Pinpoint the cell where the given text exists, returning its [X, Y] midpoint coordinate. 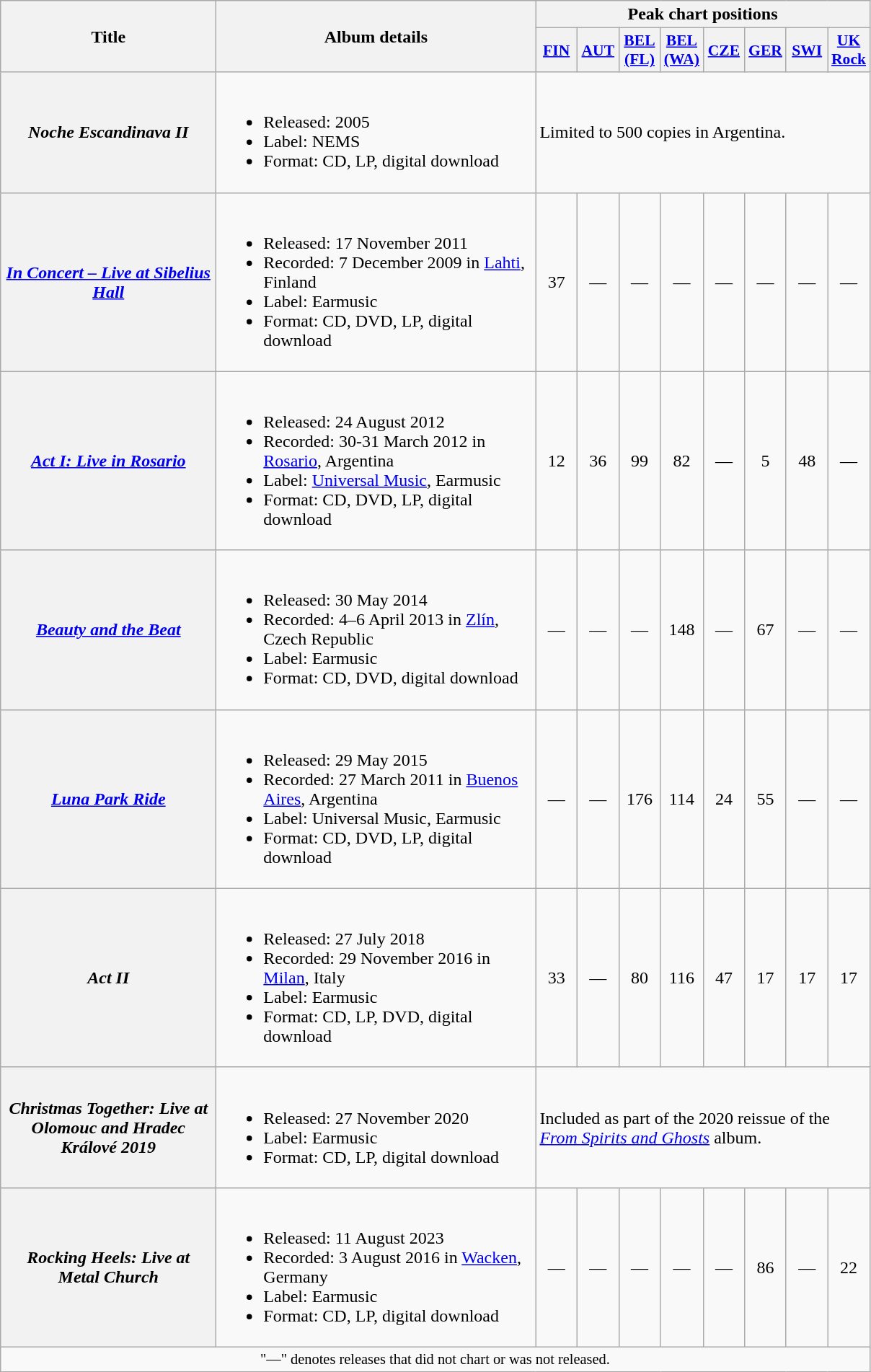
SWI [807, 50]
In Concert – Live at Sibelius Hall [108, 282]
Released: 2005Label: NEMSFormat: CD, LP, digital download [376, 133]
Released: 30 May 2014Recorded: 4–6 April 2013 in Zlín, Czech RepublicLabel: EarmusicFormat: CD, DVD, digital download [376, 630]
36 [598, 461]
BEL(WA) [682, 50]
Released: 27 July 2018Recorded: 29 November 2016 in Milan, ItalyLabel: EarmusicFormat: CD, LP, DVD, digital download [376, 978]
CZE [724, 50]
24 [724, 799]
148 [682, 630]
Beauty and the Beat [108, 630]
Act II [108, 978]
"—" denotes releases that did not chart or was not released. [435, 1359]
Limited to 500 copies in Argentina. [702, 133]
99 [640, 461]
116 [682, 978]
Peak chart positions [702, 14]
Act I: Live in Rosario [108, 461]
80 [640, 978]
Album details [376, 36]
48 [807, 461]
Noche Escandinava II [108, 133]
Rocking Heels: Live at Metal Church [108, 1267]
33 [557, 978]
Title [108, 36]
37 [557, 282]
Christmas Together: Live at Olomouc and Hradec Králové 2019 [108, 1128]
Released: 29 May 2015Recorded: 27 March 2011 in Buenos Aires, ArgentinaLabel: Universal Music, EarmusicFormat: CD, DVD, LP, digital download [376, 799]
UK Rock [849, 50]
47 [724, 978]
Released: 27 November 2020Label: EarmusicFormat: CD, LP, digital download [376, 1128]
BEL(FL) [640, 50]
5 [766, 461]
12 [557, 461]
82 [682, 461]
67 [766, 630]
86 [766, 1267]
176 [640, 799]
Released: 11 August 2023Recorded: 3 August 2016 in Wacken, GermanyLabel: EarmusicFormat: CD, LP, digital download [376, 1267]
Luna Park Ride [108, 799]
114 [682, 799]
AUT [598, 50]
55 [766, 799]
Released: 24 August 2012Recorded: 30-31 March 2012 in Rosario, ArgentinaLabel: Universal Music, EarmusicFormat: CD, DVD, LP, digital download [376, 461]
Included as part of the 2020 reissue of the From Spirits and Ghosts album. [702, 1128]
22 [849, 1267]
Released: 17 November 2011Recorded: 7 December 2009 in Lahti, FinlandLabel: EarmusicFormat: CD, DVD, LP, digital download [376, 282]
FIN [557, 50]
GER [766, 50]
